Capture the cell that displays the provided text and extract its [x, y] central coordinate. 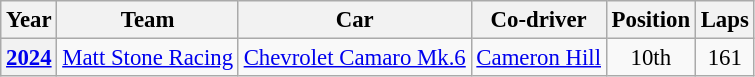
10th [650, 58]
Co-driver [538, 20]
2024 [29, 58]
Car [354, 20]
161 [724, 58]
Chevrolet Camaro Mk.6 [354, 58]
Year [29, 20]
Cameron Hill [538, 58]
Team [148, 20]
Position [650, 20]
Matt Stone Racing [148, 58]
Laps [724, 20]
